Return [x, y] of the center of cell containing provided text 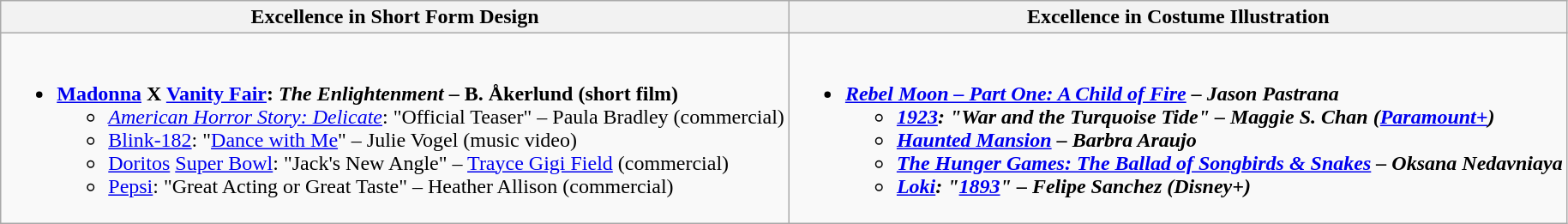
Excellence in Costume Illustration [1178, 17]
Excellence in Short Form Design [395, 17]
